For the text-containing cell, return its midpoint in (x, y) coordinate format. 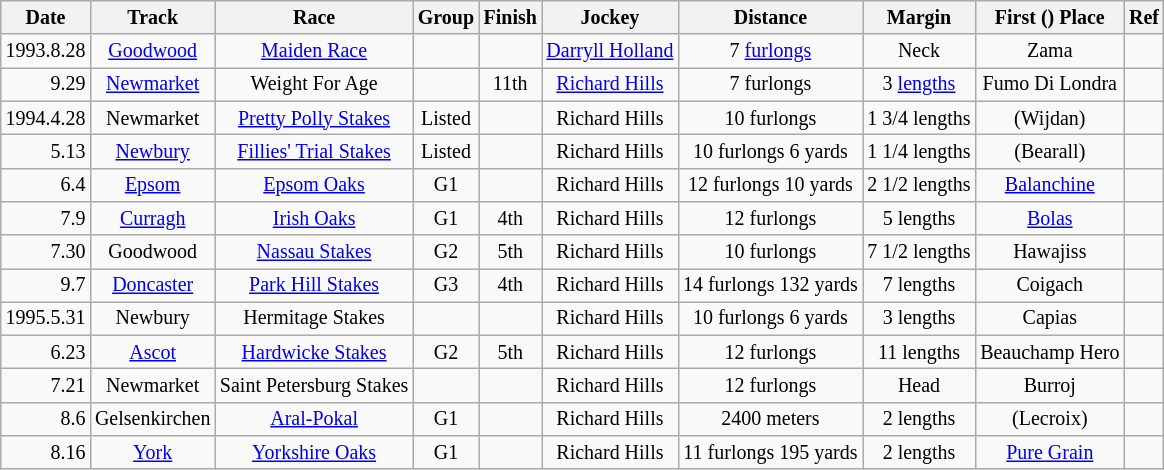
Beauchamp Hero (1050, 352)
1 1/4 lengths (920, 152)
2400 meters (770, 420)
Bolas (1050, 218)
Epsom Oaks (314, 184)
Pretty Polly Stakes (314, 118)
Track (152, 18)
14 furlongs 132 yards (770, 286)
Ref (1144, 18)
Burroj (1050, 386)
Finish (510, 18)
Fillies' Trial Stakes (314, 152)
Jockey (610, 18)
Nassau Stakes (314, 252)
6.23 (46, 352)
Neck (920, 52)
York (152, 452)
Balanchine (1050, 184)
G3 (446, 286)
1 3/4 lengths (920, 118)
(Bearall) (1050, 152)
Gelsenkirchen (152, 420)
6.4 (46, 184)
5.13 (46, 152)
1993.8.28 (46, 52)
Doncaster (152, 286)
Hermitage Stakes (314, 318)
Hawajiss (1050, 252)
Capias (1050, 318)
Group (446, 18)
Curragh (152, 218)
Aral-Pokal (314, 420)
2 1/2 lengths (920, 184)
Fumo Di Londra (1050, 84)
First () Place (1050, 18)
5 lengths (920, 218)
Irish Oaks (314, 218)
7 lengths (920, 286)
1994.4.28 (46, 118)
Pure Grain (1050, 452)
Darryll Holland (610, 52)
11th (510, 84)
1995.5.31 (46, 318)
7.21 (46, 386)
7 1/2 lengths (920, 252)
7.9 (46, 218)
11 furlongs 195 yards (770, 452)
(Lecroix) (1050, 420)
8.6 (46, 420)
9.29 (46, 84)
Yorkshire Oaks (314, 452)
12 furlongs 10 yards (770, 184)
Distance (770, 18)
Race (314, 18)
Weight For Age (314, 84)
9.7 (46, 286)
(Wijdan) (1050, 118)
Coigach (1050, 286)
Maiden Race (314, 52)
7.30 (46, 252)
8.16 (46, 452)
Date (46, 18)
Park Hill Stakes (314, 286)
Head (920, 386)
Margin (920, 18)
Epsom (152, 184)
Saint Petersburg Stakes (314, 386)
Hardwicke Stakes (314, 352)
11 lengths (920, 352)
Zama (1050, 52)
Ascot (152, 352)
